Return the [X, Y] coordinate for the center point of the cell that contains the specified text.  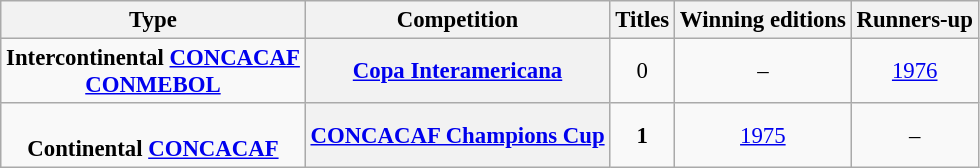
1976 [914, 72]
Type [153, 20]
0 [642, 72]
Intercontinental CONCACAFCONMEBOL [153, 72]
Runners-up [914, 20]
CONCACAF Champions Cup [458, 136]
Competition [458, 20]
Titles [642, 20]
Winning editions [764, 20]
1 [642, 136]
Copa Interamericana [458, 72]
1975 [764, 136]
Continental CONCACAF [153, 136]
